Determine the [x, y] coordinate at the center of the cell enclosing the given text.  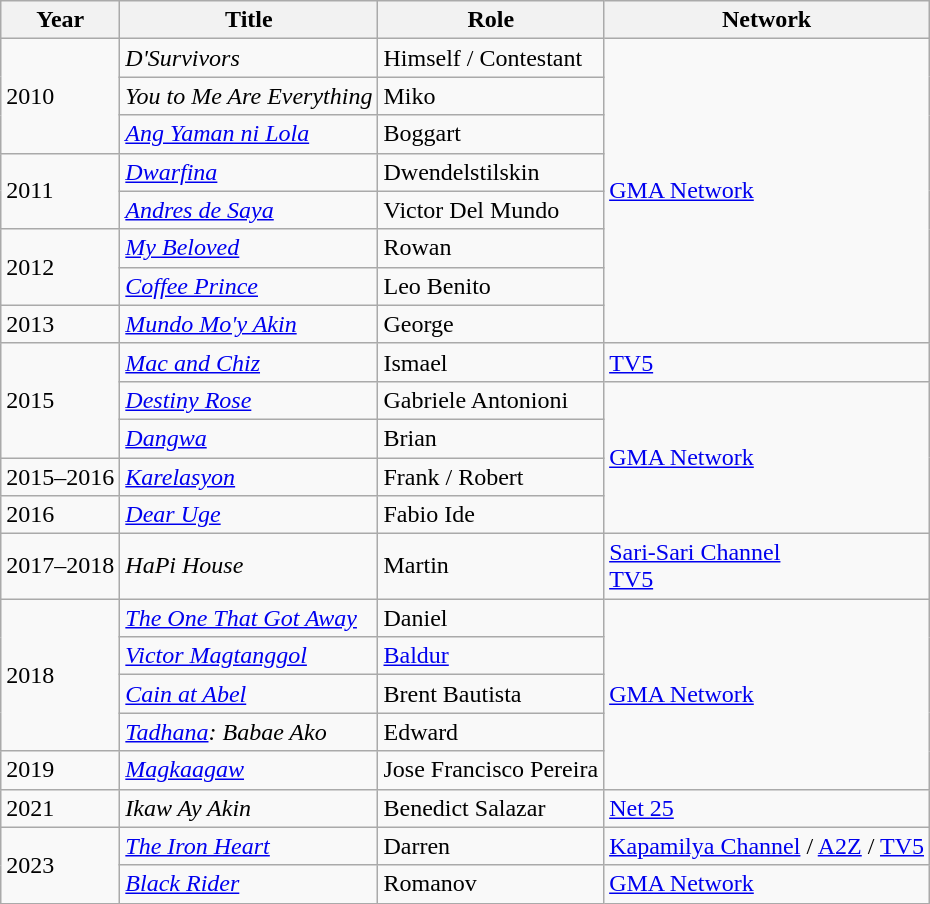
Black Rider [249, 884]
Magkaagaw [249, 770]
Dwarfina [249, 172]
My Beloved [249, 248]
Karelasyon [249, 477]
Fabio Ide [491, 515]
2017–2018 [60, 566]
Frank / Robert [491, 477]
Jose Francisco Pereira [491, 770]
Brian [491, 438]
Mac and Chiz [249, 362]
Dangwa [249, 438]
The One That Got Away [249, 618]
TV5 [767, 362]
2023 [60, 865]
Baldur [491, 656]
Boggart [491, 134]
Network [767, 20]
Mundo Mo'y Akin [249, 324]
2011 [60, 191]
2021 [60, 808]
Victor Magtanggol [249, 656]
Romanov [491, 884]
2015 [60, 400]
Dear Uge [249, 515]
Gabriele Antonioni [491, 400]
Brent Bautista [491, 694]
Role [491, 20]
Destiny Rose [249, 400]
Daniel [491, 618]
You to Me Are Everything [249, 96]
Darren [491, 846]
D'Survivors [249, 58]
Cain at Abel [249, 694]
The Iron Heart [249, 846]
Title [249, 20]
2019 [60, 770]
Ismael [491, 362]
Leo Benito [491, 286]
Net 25 [767, 808]
Rowan [491, 248]
2012 [60, 267]
Year [60, 20]
2018 [60, 675]
2015–2016 [60, 477]
Benedict Salazar [491, 808]
2010 [60, 96]
Tadhana: Babae Ako [249, 732]
Martin [491, 566]
Edward [491, 732]
Ang Yaman ni Lola [249, 134]
George [491, 324]
Victor Del Mundo [491, 210]
Kapamilya Channel / A2Z / TV5 [767, 846]
2013 [60, 324]
Miko [491, 96]
2016 [60, 515]
Ikaw Ay Akin [249, 808]
Coffee Prince [249, 286]
Dwendelstilskin [491, 172]
Himself / Contestant [491, 58]
Sari-Sari Channel TV5 [767, 566]
Andres de Saya [249, 210]
HaPi House [249, 566]
